Scan for the cell matching the given text and deliver its [x, y] coordinate at center. 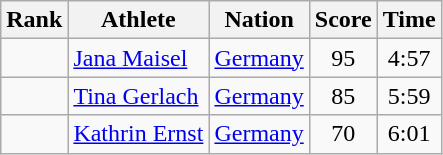
70 [343, 134]
Jana Maisel [138, 58]
Kathrin Ernst [138, 134]
4:57 [409, 58]
Athlete [138, 20]
Score [343, 20]
Tina Gerlach [138, 96]
Time [409, 20]
Rank [34, 20]
85 [343, 96]
Nation [259, 20]
6:01 [409, 134]
5:59 [409, 96]
95 [343, 58]
